Extract the (X, Y) coordinate from the center of the cell holding the provided text.  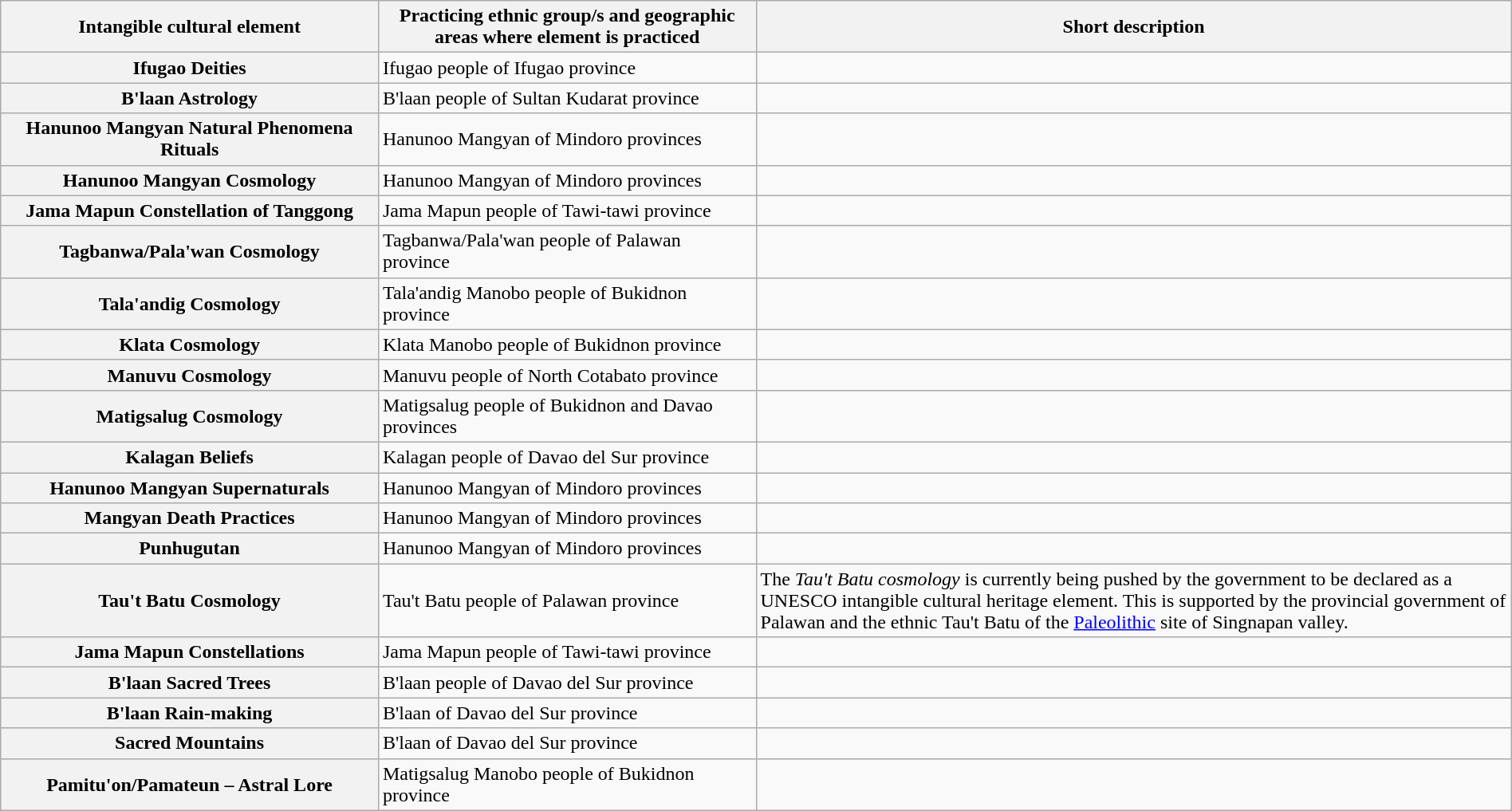
Ifugao people of Ifugao province (567, 68)
B'laan Astrology (190, 98)
Ifugao Deities (190, 68)
Tau't Batu Cosmology (190, 600)
Tala'andig Manobo people of Bukidnon province (567, 303)
Hanunoo Mangyan Cosmology (190, 180)
Tau't Batu people of Palawan province (567, 600)
B'laan Sacred Trees (190, 683)
Tala'andig Cosmology (190, 303)
Kalagan people of Davao del Sur province (567, 457)
Mangyan Death Practices (190, 518)
Tagbanwa/Pala'wan Cosmology (190, 252)
B'laan people of Sultan Kudarat province (567, 98)
Hanunoo Mangyan Supernaturals (190, 487)
Klata Manobo people of Bukidnon province (567, 344)
Punhugutan (190, 549)
Manuvu Cosmology (190, 375)
Klata Cosmology (190, 344)
B'laan people of Davao del Sur province (567, 683)
Matigsalug Cosmology (190, 416)
Short description (1134, 27)
Hanunoo Mangyan Natural Phenomena Rituals (190, 139)
Pamitu'on/Pamateun – Astral Lore (190, 785)
Jama Mapun Constellations (190, 652)
Tagbanwa/Pala'wan people of Palawan province (567, 252)
Matigsalug people of Bukidnon and Davao provinces (567, 416)
Jama Mapun Constellation of Tanggong (190, 211)
Matigsalug Manobo people of Bukidnon province (567, 785)
Manuvu people of North Cotabato province (567, 375)
B'laan Rain-making (190, 713)
Sacred Mountains (190, 743)
Intangible cultural element (190, 27)
Practicing ethnic group/s and geographic areas where element is practiced (567, 27)
Kalagan Beliefs (190, 457)
